Provide the [x, y] coordinate of the cell's center where the given text is located.  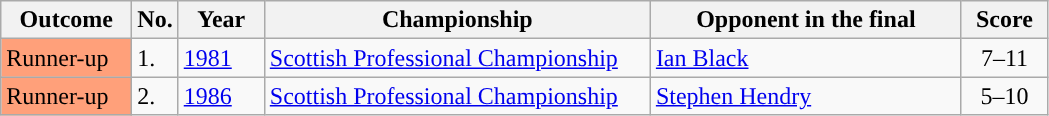
Championship [457, 20]
1. [155, 58]
Opponent in the final [806, 20]
Ian Black [806, 58]
Score [1004, 20]
1981 [221, 58]
Outcome [66, 20]
1986 [221, 96]
Year [221, 20]
2. [155, 96]
5–10 [1004, 96]
Stephen Hendry [806, 96]
No. [155, 20]
7–11 [1004, 58]
